From the cell containing the given text, extract its center point as [X, Y] coordinate. 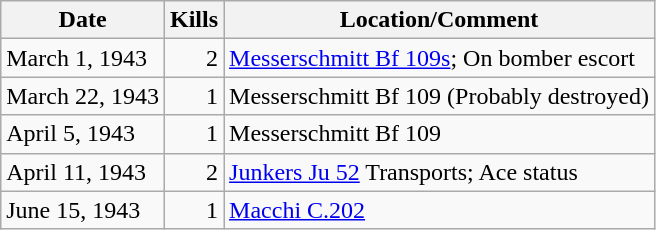
March 1, 1943 [83, 58]
Messerschmitt Bf 109 (Probably destroyed) [440, 96]
Macchi C.202 [440, 210]
Location/Comment [440, 20]
April 5, 1943 [83, 134]
April 11, 1943 [83, 172]
Junkers Ju 52 Transports; Ace status [440, 172]
Messerschmitt Bf 109 [440, 134]
Messerschmitt Bf 109s; On bomber escort [440, 58]
Kills [194, 20]
June 15, 1943 [83, 210]
Date [83, 20]
March 22, 1943 [83, 96]
